Return the [X, Y] coordinate for the center point of the cell that contains the specified text.  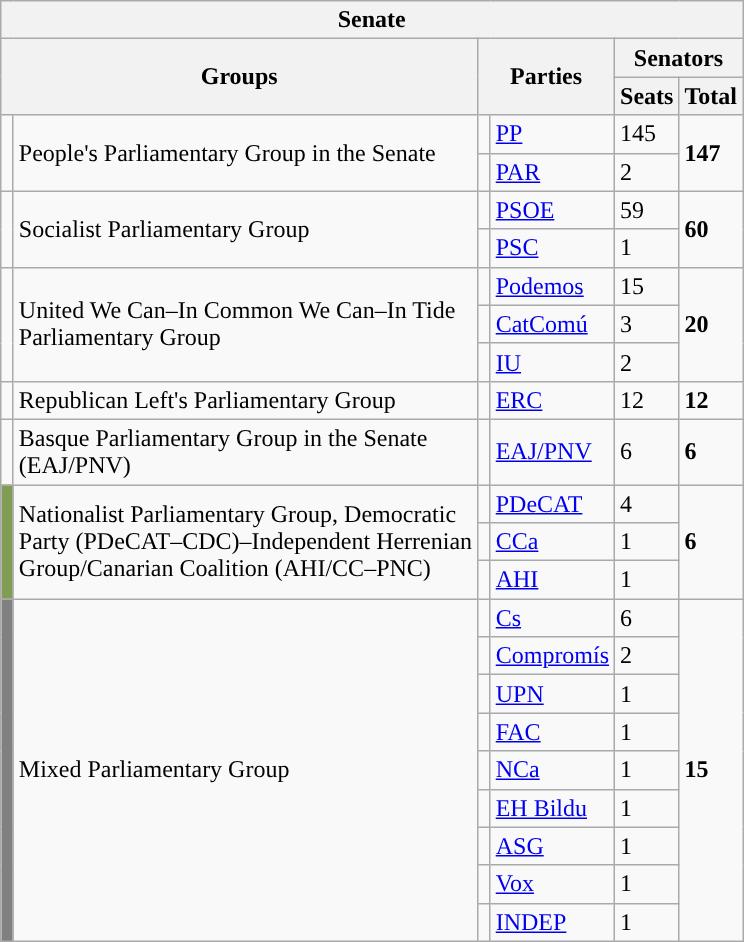
Socialist Parliamentary Group [245, 229]
PP [552, 134]
Nationalist Parliamentary Group, DemocraticParty (PDeCAT–CDC)–Independent HerrenianGroup/Canarian Coalition (AHI/CC–PNC) [245, 541]
PAR [552, 172]
CatComú [552, 324]
EAJ/PNV [552, 452]
20 [711, 324]
Parties [546, 77]
PDeCAT [552, 503]
Senate [372, 20]
INDEP [552, 922]
UPN [552, 694]
CCa [552, 542]
AHI [552, 580]
Republican Left's Parliamentary Group [245, 400]
4 [647, 503]
ASG [552, 846]
EH Bildu [552, 808]
United We Can–In Common We Can–In TideParliamentary Group [245, 324]
Senators [679, 58]
147 [711, 153]
Compromís [552, 656]
Basque Parliamentary Group in the Senate(EAJ/PNV) [245, 452]
Podemos [552, 286]
60 [711, 229]
59 [647, 210]
PSOE [552, 210]
FAC [552, 732]
3 [647, 324]
PSC [552, 248]
IU [552, 362]
145 [647, 134]
Vox [552, 884]
Total [711, 96]
NCa [552, 770]
People's Parliamentary Group in the Senate [245, 153]
Mixed Parliamentary Group [245, 770]
Seats [647, 96]
Groups [240, 77]
Cs [552, 618]
ERC [552, 400]
